Determine the (x, y) coordinate at the center of the cell enclosing the given text.  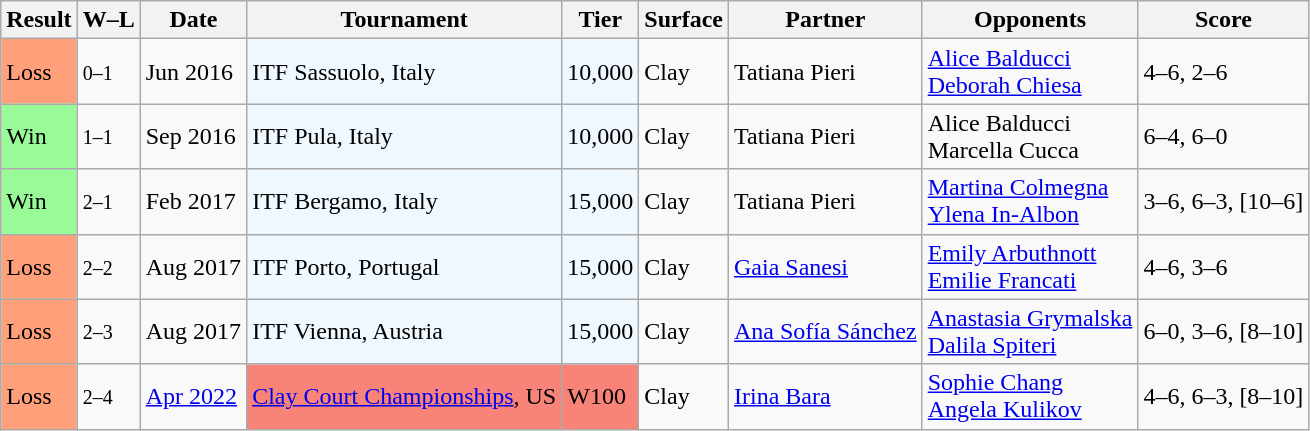
Alice Balducci Marcella Cucca (1030, 136)
2–4 (108, 396)
1–1 (108, 136)
2–3 (108, 332)
Martina Colmegna Ylena In-Albon (1030, 202)
6–0, 3–6, [8–10] (1224, 332)
6–4, 6–0 (1224, 136)
0–1 (108, 72)
Jun 2016 (193, 72)
Emily Arbuthnott Emilie Francati (1030, 266)
Gaia Sanesi (826, 266)
Apr 2022 (193, 396)
Irina Bara (826, 396)
Alice Balducci Deborah Chiesa (1030, 72)
Score (1224, 20)
Date (193, 20)
ITF Sassuolo, Italy (404, 72)
Surface (684, 20)
Sep 2016 (193, 136)
Result (39, 20)
2–1 (108, 202)
ITF Vienna, Austria (404, 332)
Opponents (1030, 20)
Sophie Chang Angela Kulikov (1030, 396)
W–L (108, 20)
Partner (826, 20)
2–2 (108, 266)
ITF Porto, Portugal (404, 266)
W100 (600, 396)
ITF Pula, Italy (404, 136)
4–6, 6–3, [8–10] (1224, 396)
3–6, 6–3, [10–6] (1224, 202)
ITF Bergamo, Italy (404, 202)
4–6, 2–6 (1224, 72)
Ana Sofía Sánchez (826, 332)
4–6, 3–6 (1224, 266)
Clay Court Championships, US (404, 396)
Tier (600, 20)
Anastasia Grymalska Dalila Spiteri (1030, 332)
Tournament (404, 20)
Feb 2017 (193, 202)
